Determine the [x, y] coordinate at the center of the cell enclosing the given text.  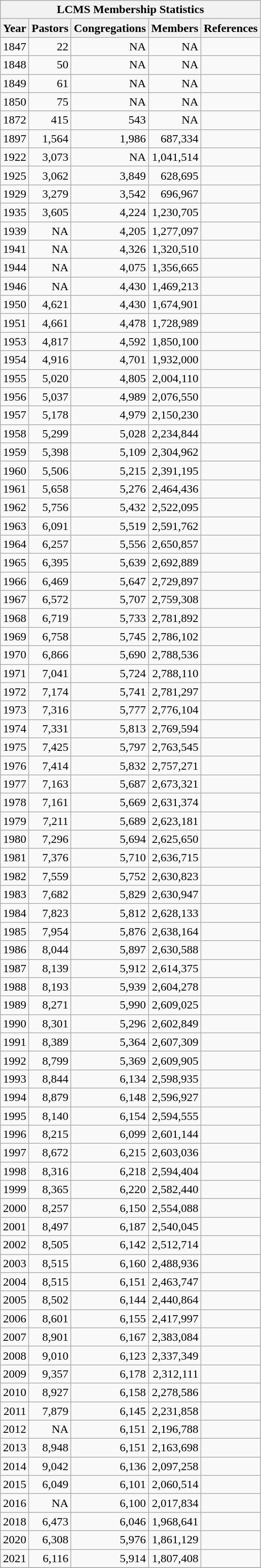
5,689 [110, 821]
2,614,375 [175, 968]
1,807,408 [175, 1558]
7,161 [50, 802]
2,017,834 [175, 1503]
2011 [15, 1411]
2,636,715 [175, 858]
628,695 [175, 175]
1985 [15, 931]
2,596,927 [175, 1097]
8,044 [50, 950]
References [230, 28]
6,158 [110, 1392]
3,062 [50, 175]
8,948 [50, 1448]
2,788,536 [175, 655]
2016 [15, 1503]
2,638,164 [175, 931]
8,139 [50, 968]
8,879 [50, 1097]
1872 [15, 120]
6,866 [50, 655]
8,193 [50, 987]
5,876 [110, 931]
2000 [15, 1208]
5,829 [110, 895]
1960 [15, 470]
1969 [15, 637]
2,278,586 [175, 1392]
1983 [15, 895]
6,099 [110, 1134]
1978 [15, 802]
2005 [15, 1300]
2,630,947 [175, 895]
2,337,349 [175, 1355]
4,817 [50, 342]
8,901 [50, 1337]
543 [110, 120]
1986 [15, 950]
5,733 [110, 618]
5,432 [110, 507]
5,741 [110, 692]
1970 [15, 655]
75 [50, 102]
7,331 [50, 729]
6,218 [110, 1171]
8,301 [50, 1024]
1954 [15, 360]
9,357 [50, 1374]
1,320,510 [175, 249]
2,729,897 [175, 581]
8,799 [50, 1060]
1968 [15, 618]
22 [50, 47]
7,041 [50, 673]
7,823 [50, 913]
2,304,962 [175, 452]
1998 [15, 1171]
1935 [15, 212]
5,556 [110, 544]
696,967 [175, 194]
1993 [15, 1079]
1,968,641 [175, 1521]
2,776,104 [175, 710]
2020 [15, 1540]
1963 [15, 526]
1962 [15, 507]
1897 [15, 139]
2,630,588 [175, 950]
6,155 [110, 1319]
8,271 [50, 1005]
1925 [15, 175]
LCMS Membership Statistics [131, 10]
7,376 [50, 858]
2,607,309 [175, 1042]
5,037 [50, 397]
3,849 [110, 175]
6,160 [110, 1263]
2,786,102 [175, 637]
2,769,594 [175, 729]
6,145 [110, 1411]
5,914 [110, 1558]
2021 [15, 1558]
4,621 [50, 305]
6,101 [110, 1485]
1967 [15, 600]
1,277,097 [175, 231]
5,215 [110, 470]
2,673,321 [175, 784]
1979 [15, 821]
Pastors [50, 28]
1995 [15, 1116]
2,609,025 [175, 1005]
2001 [15, 1226]
1961 [15, 489]
2,554,088 [175, 1208]
1,564 [50, 139]
1999 [15, 1190]
1966 [15, 581]
2,150,230 [175, 415]
7,296 [50, 839]
2,522,095 [175, 507]
6,178 [110, 1374]
3,073 [50, 157]
2013 [15, 1448]
7,559 [50, 876]
5,813 [110, 729]
1848 [15, 65]
6,150 [110, 1208]
1956 [15, 397]
5,687 [110, 784]
6,049 [50, 1485]
5,020 [50, 378]
6,154 [110, 1116]
2,628,133 [175, 913]
2,609,905 [175, 1060]
2,594,404 [175, 1171]
8,365 [50, 1190]
4,478 [110, 323]
1987 [15, 968]
1996 [15, 1134]
2012 [15, 1429]
Year [15, 28]
2,512,714 [175, 1245]
1994 [15, 1097]
8,140 [50, 1116]
1,932,000 [175, 360]
5,639 [110, 563]
2007 [15, 1337]
6,308 [50, 1540]
7,174 [50, 692]
5,506 [50, 470]
5,369 [110, 1060]
1957 [15, 415]
2,464,436 [175, 489]
2,763,545 [175, 747]
1980 [15, 839]
1946 [15, 286]
1988 [15, 987]
1972 [15, 692]
Members [175, 28]
5,519 [110, 526]
1973 [15, 710]
1992 [15, 1060]
2,591,762 [175, 526]
2,623,181 [175, 821]
5,745 [110, 637]
2,757,271 [175, 765]
1944 [15, 268]
5,690 [110, 655]
1939 [15, 231]
1981 [15, 858]
Congregations [110, 28]
5,296 [110, 1024]
2010 [15, 1392]
5,178 [50, 415]
6,395 [50, 563]
5,777 [110, 710]
1,041,514 [175, 157]
2,391,195 [175, 470]
1977 [15, 784]
2009 [15, 1374]
4,805 [110, 378]
1,986 [110, 139]
8,844 [50, 1079]
6,148 [110, 1097]
2,383,084 [175, 1337]
6,215 [110, 1153]
2,196,788 [175, 1429]
2,625,650 [175, 839]
1,850,100 [175, 342]
6,572 [50, 600]
5,976 [110, 1540]
5,797 [110, 747]
2015 [15, 1485]
4,989 [110, 397]
1922 [15, 157]
5,912 [110, 968]
2,440,864 [175, 1300]
1849 [15, 83]
4,701 [110, 360]
2,488,936 [175, 1263]
5,364 [110, 1042]
6,136 [110, 1466]
1965 [15, 563]
8,505 [50, 1245]
2,163,698 [175, 1448]
1982 [15, 876]
5,990 [110, 1005]
3,542 [110, 194]
2,692,889 [175, 563]
2,097,258 [175, 1466]
1975 [15, 747]
6,469 [50, 581]
4,979 [110, 415]
5,398 [50, 452]
6,220 [110, 1190]
7,211 [50, 821]
2,650,857 [175, 544]
2,060,514 [175, 1485]
5,647 [110, 581]
5,710 [110, 858]
1955 [15, 378]
9,010 [50, 1355]
9,042 [50, 1466]
7,316 [50, 710]
6,100 [110, 1503]
6,187 [110, 1226]
1964 [15, 544]
5,658 [50, 489]
5,752 [110, 876]
4,916 [50, 360]
5,812 [110, 913]
2,004,110 [175, 378]
2,603,036 [175, 1153]
2,781,892 [175, 618]
5,299 [50, 434]
1990 [15, 1024]
1941 [15, 249]
5,109 [110, 452]
2,582,440 [175, 1190]
2,234,844 [175, 434]
2006 [15, 1319]
687,334 [175, 139]
8,497 [50, 1226]
5,276 [110, 489]
1,728,989 [175, 323]
8,672 [50, 1153]
4,205 [110, 231]
1984 [15, 913]
1971 [15, 673]
6,142 [110, 1245]
2,231,858 [175, 1411]
6,167 [110, 1337]
6,123 [110, 1355]
1847 [15, 47]
7,954 [50, 931]
2,601,144 [175, 1134]
2,604,278 [175, 987]
8,257 [50, 1208]
8,316 [50, 1171]
6,144 [110, 1300]
1953 [15, 342]
1989 [15, 1005]
2,788,110 [175, 673]
7,414 [50, 765]
5,028 [110, 434]
4,075 [110, 268]
1959 [15, 452]
6,758 [50, 637]
6,134 [110, 1079]
1,674,901 [175, 305]
7,879 [50, 1411]
4,326 [110, 249]
5,669 [110, 802]
3,605 [50, 212]
2,540,045 [175, 1226]
5,694 [110, 839]
8,389 [50, 1042]
1,861,129 [175, 1540]
6,116 [50, 1558]
1929 [15, 194]
2014 [15, 1466]
1997 [15, 1153]
1976 [15, 765]
2003 [15, 1263]
6,091 [50, 526]
2,312,111 [175, 1374]
8,215 [50, 1134]
2018 [15, 1521]
2002 [15, 1245]
2,594,555 [175, 1116]
8,502 [50, 1300]
5,724 [110, 673]
5,756 [50, 507]
6,257 [50, 544]
2,598,935 [175, 1079]
415 [50, 120]
1991 [15, 1042]
2004 [15, 1282]
4,661 [50, 323]
3,279 [50, 194]
2,602,849 [175, 1024]
1974 [15, 729]
61 [50, 83]
1,356,665 [175, 268]
50 [50, 65]
1,230,705 [175, 212]
2,630,823 [175, 876]
2,759,308 [175, 600]
5,832 [110, 765]
5,897 [110, 950]
6,719 [50, 618]
7,682 [50, 895]
1958 [15, 434]
6,046 [110, 1521]
5,939 [110, 987]
5,707 [110, 600]
2,631,374 [175, 802]
1950 [15, 305]
2008 [15, 1355]
2,463,747 [175, 1282]
7,425 [50, 747]
1850 [15, 102]
4,224 [110, 212]
2,417,997 [175, 1319]
7,163 [50, 784]
4,592 [110, 342]
8,601 [50, 1319]
6,473 [50, 1521]
8,927 [50, 1392]
1951 [15, 323]
2,781,297 [175, 692]
1,469,213 [175, 286]
2,076,550 [175, 397]
